Return the (X, Y) coordinate for the center point of the cell that contains the specified text.  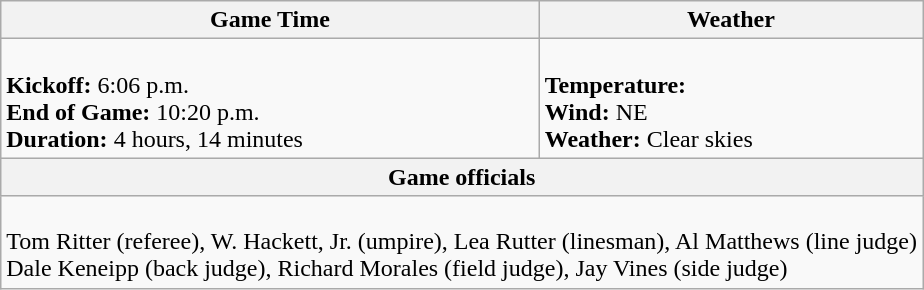
Temperature: Wind: NE Weather: Clear skies (730, 98)
Weather (730, 20)
Game Time (270, 20)
Kickoff: 6:06 p.m. End of Game: 10:20 p.m. Duration: 4 hours, 14 minutes (270, 98)
Game officials (462, 177)
